From the cell containing the given text, extract its center point as (X, Y) coordinate. 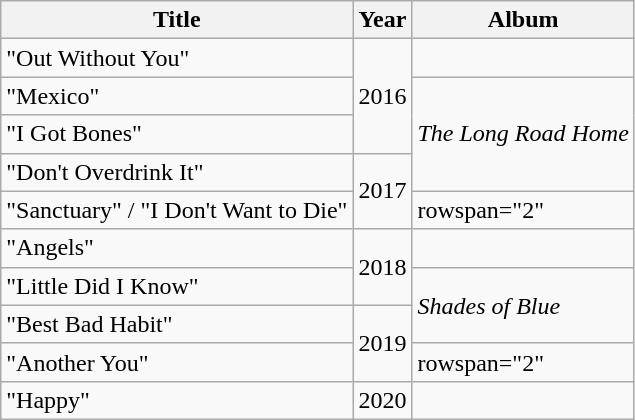
Title (177, 20)
"Don't Overdrink It" (177, 172)
"Another You" (177, 362)
"Angels" (177, 248)
"Best Bad Habit" (177, 324)
Album (523, 20)
"I Got Bones" (177, 134)
Year (382, 20)
Shades of Blue (523, 305)
2016 (382, 96)
"Little Did I Know" (177, 286)
"Mexico" (177, 96)
2019 (382, 343)
The Long Road Home (523, 134)
2018 (382, 267)
"Out Without You" (177, 58)
"Happy" (177, 400)
2017 (382, 191)
"Sanctuary" / "I Don't Want to Die" (177, 210)
2020 (382, 400)
